Determine the (X, Y) coordinate at the center of the cell enclosing the given text.  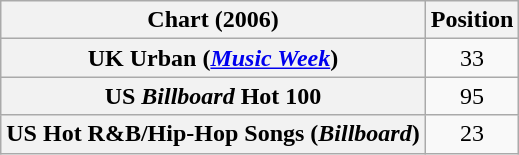
Position (472, 20)
UK Urban (Music Week) (213, 58)
23 (472, 134)
95 (472, 96)
US Billboard Hot 100 (213, 96)
US Hot R&B/Hip-Hop Songs (Billboard) (213, 134)
33 (472, 58)
Chart (2006) (213, 20)
